Return the [x, y] coordinate for the center point of the cell that contains the specified text.  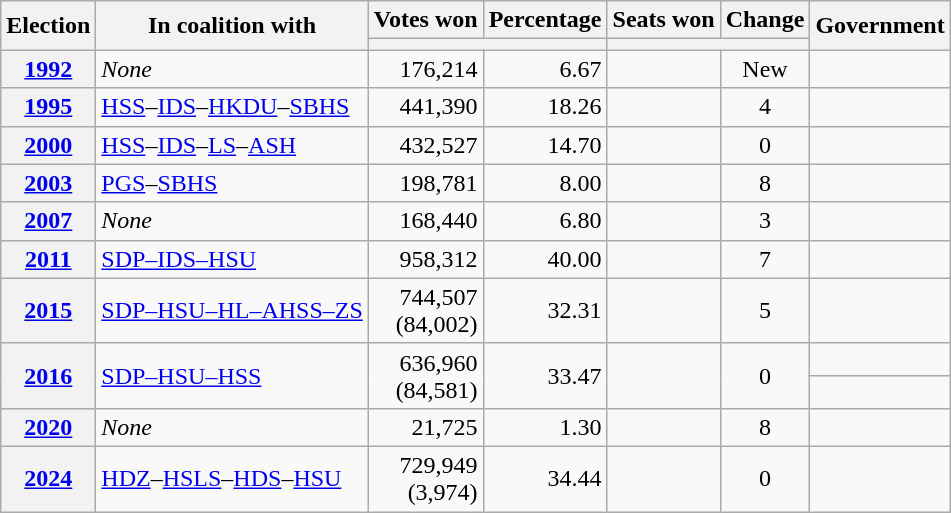
176,214 [426, 69]
729,949(3,974) [426, 478]
SDP–HSU–HL–AHSS–ZS [232, 310]
HSS–IDS–LS–ASH [232, 145]
SDP–IDS–HSU [232, 259]
2016 [48, 376]
6.67 [545, 69]
5 [765, 310]
2020 [48, 427]
2000 [48, 145]
Seats won [664, 20]
Votes won [426, 20]
168,440 [426, 221]
1.30 [545, 427]
33.47 [545, 376]
3 [765, 221]
2003 [48, 183]
636,960 (84,581) [426, 376]
2007 [48, 221]
2015 [48, 310]
4 [765, 107]
744,507 (84,002) [426, 310]
2024 [48, 478]
14.70 [545, 145]
7 [765, 259]
958,312 [426, 259]
441,390 [426, 107]
Change [765, 20]
21,725 [426, 427]
Election [48, 26]
HSS–IDS–HKDU–SBHS [232, 107]
8.00 [545, 183]
1992 [48, 69]
18.26 [545, 107]
2011 [48, 259]
6.80 [545, 221]
PGS–SBHS [232, 183]
198,781 [426, 183]
HDZ–HSLS–HDS–HSU [232, 478]
Government [880, 26]
34.44 [545, 478]
New [765, 69]
Percentage [545, 20]
In coalition with [232, 26]
32.31 [545, 310]
432,527 [426, 145]
1995 [48, 107]
40.00 [545, 259]
SDP–HSU–HSS [232, 376]
